Provide the [x, y] coordinate of the cell's center where the given text is located.  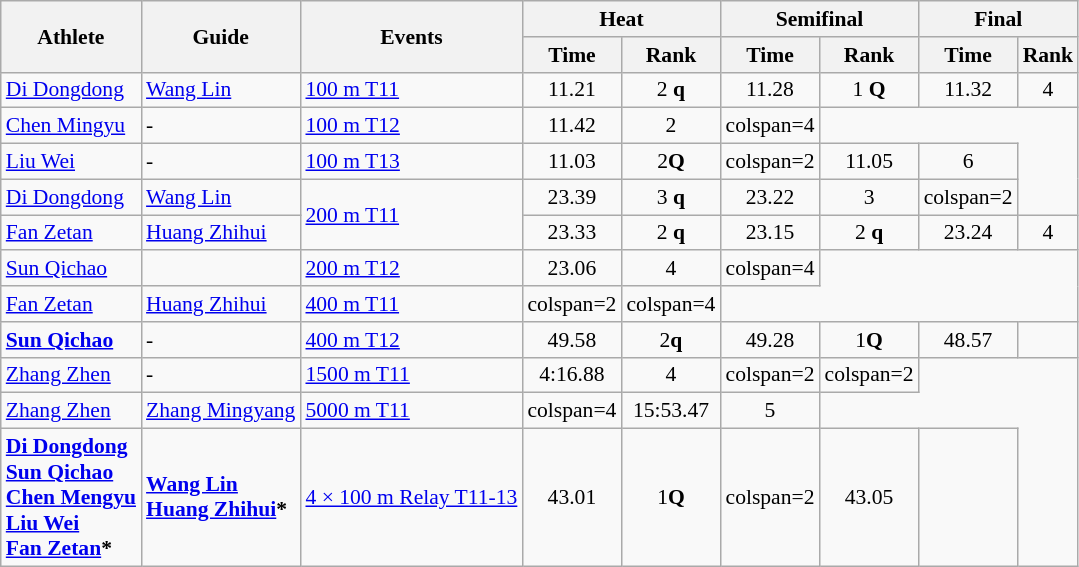
11.32 [968, 90]
400 m T11 [411, 304]
6 [968, 162]
Athlete [71, 36]
200 m T12 [411, 269]
Heat [621, 19]
Wang LinHuang Zhihui* [220, 498]
4:16.88 [572, 375]
23.33 [572, 233]
3 q [670, 197]
5 [770, 411]
1500 m T11 [411, 375]
43.05 [870, 498]
2 [670, 126]
15:53.47 [670, 411]
200 m T11 [411, 214]
100 m T13 [411, 162]
11.42 [572, 126]
2q [670, 340]
Events [411, 36]
49.58 [572, 340]
23.39 [572, 197]
11.03 [572, 162]
43.01 [572, 498]
2Q [670, 162]
5000 m T11 [411, 411]
1 Q [870, 90]
23.15 [770, 233]
400 m T12 [411, 340]
Chen Mingyu [71, 126]
Final [999, 19]
Zhang Mingyang [220, 411]
100 m T12 [411, 126]
3 [870, 197]
11.05 [870, 162]
11.21 [572, 90]
23.24 [968, 233]
Guide [220, 36]
Semifinal [819, 19]
Di DongdongSun QichaoChen MengyuLiu WeiFan Zetan* [71, 498]
49.28 [770, 340]
100 m T11 [411, 90]
11.28 [770, 90]
4 × 100 m Relay T11-13 [411, 498]
23.06 [572, 269]
48.57 [968, 340]
Liu Wei [71, 162]
23.22 [770, 197]
